From the cell containing the given text, extract its center point as [X, Y] coordinate. 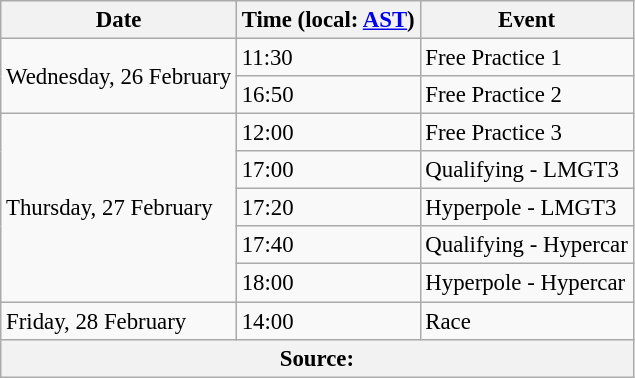
Time (local: AST) [328, 20]
Wednesday, 26 February [119, 76]
Friday, 28 February [119, 321]
Free Practice 1 [526, 58]
12:00 [328, 133]
Hyperpole - Hypercar [526, 283]
17:40 [328, 245]
Qualifying - LMGT3 [526, 170]
Event [526, 20]
Qualifying - Hypercar [526, 245]
Race [526, 321]
17:00 [328, 170]
11:30 [328, 58]
Free Practice 3 [526, 133]
16:50 [328, 95]
Thursday, 27 February [119, 208]
Source: [317, 358]
17:20 [328, 208]
Free Practice 2 [526, 95]
Date [119, 20]
14:00 [328, 321]
Hyperpole - LMGT3 [526, 208]
18:00 [328, 283]
